Search for the cell housing the specified text and yield its (x, y) center coordinate. 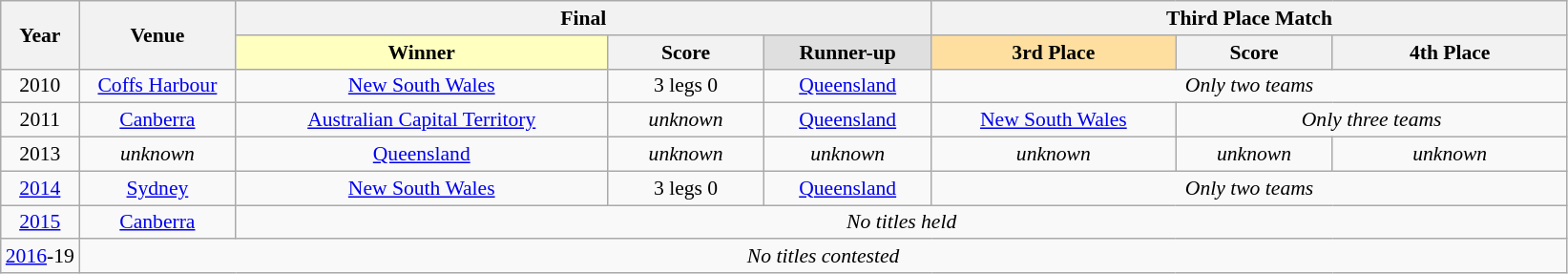
Australian Capital Territory (422, 120)
2013 (40, 155)
Venue (157, 34)
Third Place Match (1250, 18)
3rd Place (1054, 53)
Winner (422, 53)
Sydney (157, 188)
No titles held (901, 222)
4th Place (1450, 53)
Final (584, 18)
2014 (40, 188)
Coffs Harbour (157, 86)
Year (40, 34)
2015 (40, 222)
No titles contested (823, 257)
2010 (40, 86)
Runner-up (847, 53)
2016-19 (40, 257)
2011 (40, 120)
Only three teams (1371, 120)
